Pinpoint the cell where the given text exists, returning its (x, y) midpoint coordinate. 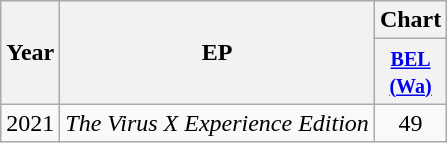
49 (410, 123)
BEL(Wa) (410, 72)
2021 (30, 123)
Chart (410, 20)
The Virus X Experience Edition (218, 123)
EP (218, 52)
Year (30, 52)
